Search for the cell housing the specified text and yield its (x, y) center coordinate. 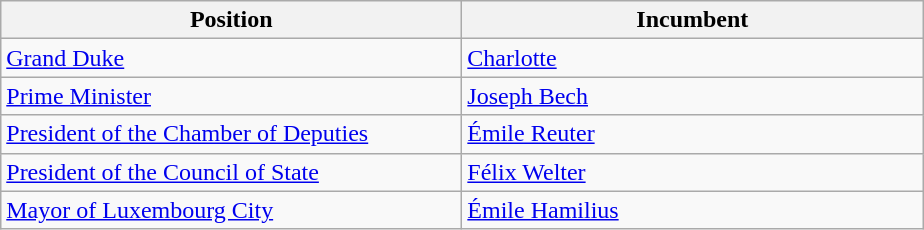
President of the Council of State (232, 172)
Incumbent (692, 20)
Charlotte (692, 58)
Joseph Bech (692, 96)
President of the Chamber of Deputies (232, 134)
Émile Hamilius (692, 210)
Félix Welter (692, 172)
Émile Reuter (692, 134)
Prime Minister (232, 96)
Mayor of Luxembourg City (232, 210)
Position (232, 20)
Grand Duke (232, 58)
